Detect which cell encompasses the target text, then output its (x, y) center coordinate. 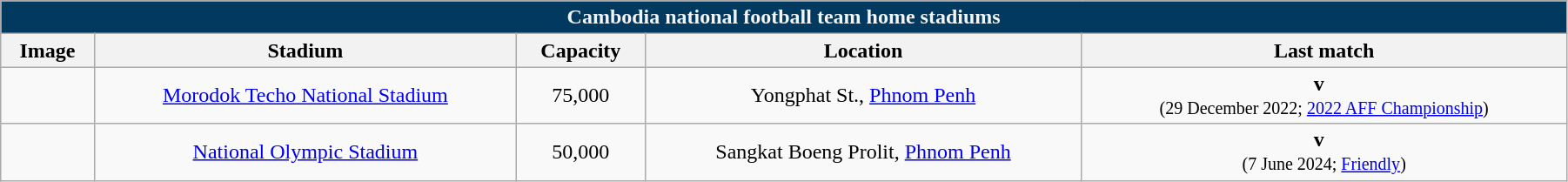
Sangkat Boeng Prolit, Phnom Penh (863, 152)
50,000 (581, 152)
75,000 (581, 96)
Yongphat St., Phnom Penh (863, 96)
National Olympic Stadium (305, 152)
v (29 December 2022; 2022 AFF Championship) (1324, 96)
v (7 June 2024; Friendly) (1324, 152)
Last match (1324, 51)
Cambodia national football team home stadiums (784, 17)
Stadium (305, 51)
Capacity (581, 51)
Location (863, 51)
Image (47, 51)
Morodok Techo National Stadium (305, 96)
